Extract the [x, y] coordinate from the center of the cell holding the provided text.  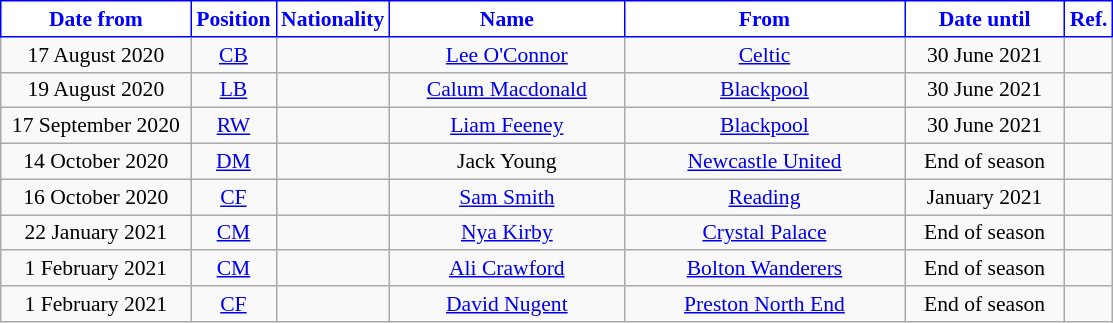
Newcastle United [764, 162]
Nya Kirby [506, 233]
Liam Feeney [506, 126]
Preston North End [764, 304]
19 August 2020 [96, 90]
16 October 2020 [96, 197]
22 January 2021 [96, 233]
Position [234, 19]
David Nugent [506, 304]
Nationality [332, 19]
Calum Macdonald [506, 90]
LB [234, 90]
Bolton Wanderers [764, 269]
14 October 2020 [96, 162]
17 August 2020 [96, 55]
RW [234, 126]
Reading [764, 197]
Celtic [764, 55]
Lee O'Connor [506, 55]
Sam Smith [506, 197]
Ref. [1089, 19]
From [764, 19]
Date until [985, 19]
17 September 2020 [96, 126]
Name [506, 19]
Date from [96, 19]
January 2021 [985, 197]
CB [234, 55]
Crystal Palace [764, 233]
DM [234, 162]
Ali Crawford [506, 269]
Jack Young [506, 162]
